Identify which cell holds the provided text, then report its [X, Y] central coordinate. 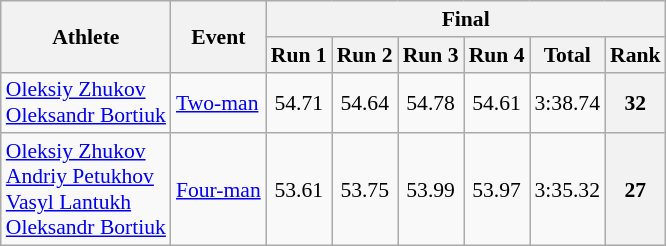
54.71 [299, 102]
Run 4 [497, 55]
53.61 [299, 190]
Run 1 [299, 55]
3:35.32 [568, 190]
Oleksiy ZhukovAndriy PetukhovVasyl LantukhOleksandr Bortiuk [86, 190]
Four-man [218, 190]
Total [568, 55]
54.61 [497, 102]
3:38.74 [568, 102]
Event [218, 36]
Rank [636, 55]
53.99 [431, 190]
Run 2 [365, 55]
Two-man [218, 102]
32 [636, 102]
Oleksiy ZhukovOleksandr Bortiuk [86, 102]
Final [466, 19]
53.75 [365, 190]
Athlete [86, 36]
54.64 [365, 102]
54.78 [431, 102]
53.97 [497, 190]
Run 3 [431, 55]
27 [636, 190]
